Return the [X, Y] coordinate for the center point of the cell that contains the specified text.  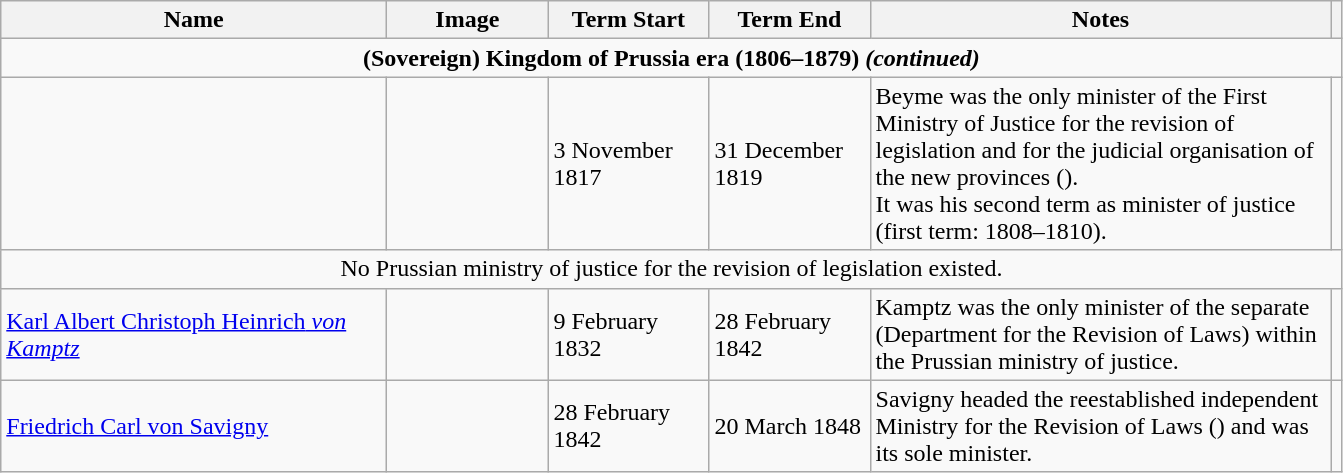
Friedrich Carl von Savigny [194, 426]
Savigny headed the reestablished independent Ministry for the Revision of Laws () and was its sole minister. [1100, 426]
9 February 1832 [628, 334]
Name [194, 20]
Notes [1100, 20]
20 March 1848 [790, 426]
Term End [790, 20]
3 November 1817 [628, 164]
(Sovereign) Kingdom of Prussia era (1806–1879) (continued) [672, 58]
Kamptz was the only minister of the separate (Department for the Revision of Laws) within the Prussian ministry of justice. [1100, 334]
31 December 1819 [790, 164]
Image [468, 20]
No Prussian ministry of justice for the revision of legislation existed. [672, 269]
Term Start [628, 20]
Karl Albert Christoph Heinrich von Kamptz [194, 334]
